Detect which cell encompasses the target text, then output its (x, y) center coordinate. 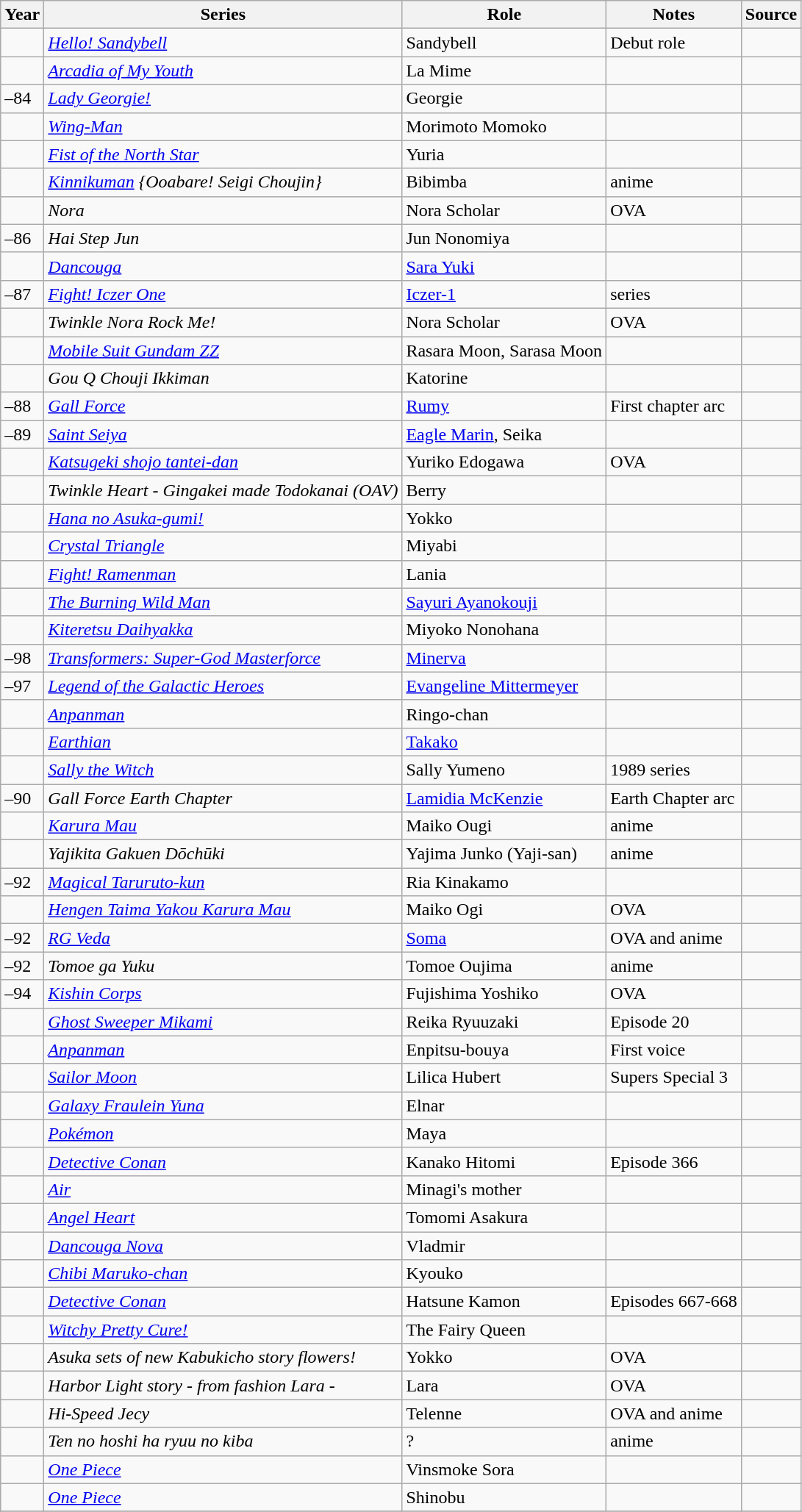
The Fairy Queen (504, 1330)
Ghost Sweeper Mikami (223, 1022)
Wing-Man (223, 126)
Shinobu (504, 1497)
Kiteretsu Daihyakka (223, 630)
Sally the Witch (223, 770)
Source (770, 15)
Galaxy Fraulein Yuna (223, 1106)
Gall Force (223, 406)
Gall Force Earth Chapter (223, 798)
–94 (22, 994)
Kyouko (504, 1274)
Lania (504, 574)
Hengen Taima Yakou Karura Mau (223, 910)
Minerva (504, 658)
Episode 20 (674, 1022)
–88 (22, 406)
Ten no hoshi ha ryuu no kiba (223, 1441)
Saint Seiya (223, 434)
Magical Taruruto-kun (223, 882)
Katsugeki shojo tantei-dan (223, 462)
–86 (22, 238)
Lady Georgie! (223, 98)
Iczer-1 (504, 294)
Notes (674, 15)
1989 series (674, 770)
Vladmir (504, 1246)
La Mime (504, 71)
Gou Q Chouji Ikkiman (223, 379)
Morimoto Momoko (504, 126)
–87 (22, 294)
Dancouga Nova (223, 1246)
Kishin Corps (223, 994)
Miyoko Nonohana (504, 630)
–90 (22, 798)
Hana no Asuka-gumi! (223, 518)
Takako (504, 742)
Fujishima Yoshiko (504, 994)
Soma (504, 938)
Yuriko Edogawa (504, 462)
Vinsmoke Sora (504, 1469)
Air (223, 1189)
Episodes 667-668 (674, 1302)
Jun Nonomiya (504, 238)
Berry (504, 490)
Lilica Hubert (504, 1078)
Twinkle Heart - Gingakei made Todokanai (OAV) (223, 490)
Role (504, 15)
Rasara Moon, Sarasa Moon (504, 351)
First voice (674, 1050)
Sayuri Ayanokouji (504, 602)
–84 (22, 98)
Witchy Pretty Cure! (223, 1330)
Ringo-chan (504, 714)
Debut role (674, 43)
Harbor Light story - from fashion Lara - (223, 1386)
Maiko Ougi (504, 826)
Pokémon (223, 1133)
Bibimba (504, 182)
Earthian (223, 742)
Sara Yuki (504, 266)
The Burning Wild Man (223, 602)
Supers Special 3 (674, 1078)
Arcadia of My Youth (223, 71)
Twinkle Nora Rock Me! (223, 322)
Nora (223, 210)
Legend of the Galactic Heroes (223, 686)
series (674, 294)
Lamidia McKenzie (504, 798)
Telenne (504, 1414)
–98 (22, 658)
Katorine (504, 379)
Hatsune Kamon (504, 1302)
Maya (504, 1133)
Hai Step Jun (223, 238)
Sandybell (504, 43)
Maiko Ogi (504, 910)
Reika Ryuuzaki (504, 1022)
Mobile Suit Gundam ZZ (223, 351)
Angel Heart (223, 1217)
Evangeline Mittermeyer (504, 686)
Sailor Moon (223, 1078)
First chapter arc (674, 406)
–97 (22, 686)
Chibi Maruko-chan (223, 1274)
Crystal Triangle (223, 546)
Lara (504, 1386)
Miyabi (504, 546)
Transformers: Super-God Masterforce (223, 658)
Fight! Ramenman (223, 574)
Elnar (504, 1106)
Karura Mau (223, 826)
Hello! Sandybell (223, 43)
Kanako Hitomi (504, 1161)
Series (223, 15)
Episode 366 (674, 1161)
Fight! Iczer One (223, 294)
? (504, 1441)
Sally Yumeno (504, 770)
Enpitsu-bouya (504, 1050)
RG Veda (223, 938)
Dancouga (223, 266)
Minagi's mother (504, 1189)
Yajima Junko (Yaji-san) (504, 854)
–89 (22, 434)
Tomoe Oujima (504, 966)
Ria Kinakamo (504, 882)
Hi-Speed Jecy (223, 1414)
Year (22, 15)
Eagle Marin, Seika (504, 434)
Yuria (504, 154)
Kinnikuman {Ooabare! Seigi Choujin} (223, 182)
Yajikita Gakuen Dōchūki (223, 854)
Tomoe ga Yuku (223, 966)
Asuka sets of new Kabukicho story flowers! (223, 1358)
Tomomi Asakura (504, 1217)
Fist of the North Star (223, 154)
Rumy (504, 406)
Earth Chapter arc (674, 798)
Georgie (504, 98)
